Scan for the cell matching the given text and deliver its (x, y) coordinate at center. 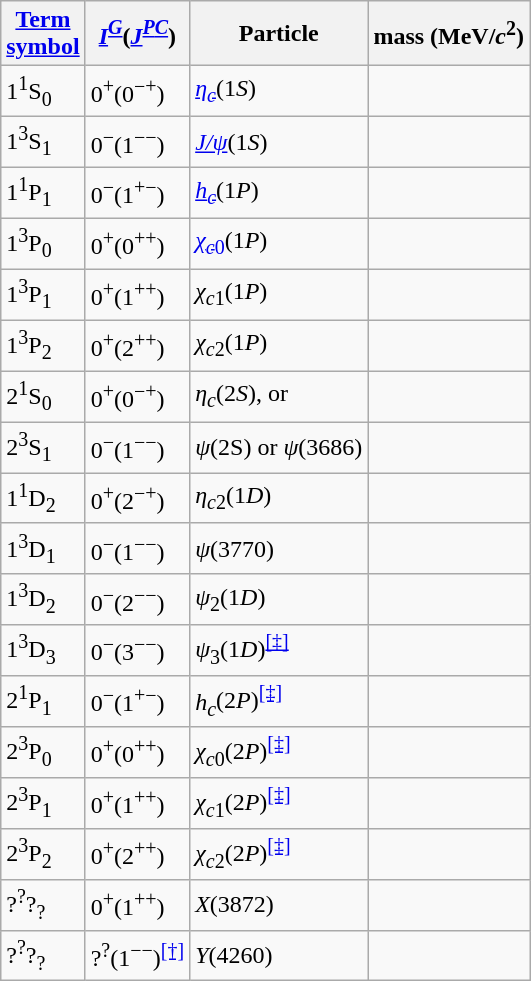
0−(3−−) (137, 650)
Particle (279, 34)
ηc(2S), or (279, 396)
χc1(1P) (279, 294)
J/ψ(1S) (279, 142)
ψ3(1D)[‡] (279, 650)
13P0 (43, 244)
hc(2P)[‡] (279, 702)
ψ2(1D) (279, 600)
13P1 (43, 294)
13D3 (43, 650)
??(1−−)[†] (137, 956)
21S0 (43, 396)
ηc(1S) (279, 92)
hc(1P) (279, 192)
χc0(1P) (279, 244)
11D2 (43, 498)
χc0(2P)[‡] (279, 752)
χc2(2P)[‡] (279, 854)
23S1 (43, 448)
13D2 (43, 600)
mass (MeV/c2) (449, 34)
23P1 (43, 804)
13S1 (43, 142)
χc2(1P) (279, 346)
23P2 (43, 854)
ηc2(1D) (279, 498)
21P1 (43, 702)
χc1(2P)[‡] (279, 804)
0+(2−+) (137, 498)
ψ(2S) or ψ(3686) (279, 448)
Y(4260) (279, 956)
IG(JPC) (137, 34)
11P1 (43, 192)
13D1 (43, 548)
11S0 (43, 92)
13P2 (43, 346)
0−(2−−) (137, 600)
X(3872) (279, 904)
23P0 (43, 752)
Term symbol (43, 34)
ψ(3770) (279, 548)
